Determine the (X, Y) coordinate at the center of the cell enclosing the given text.  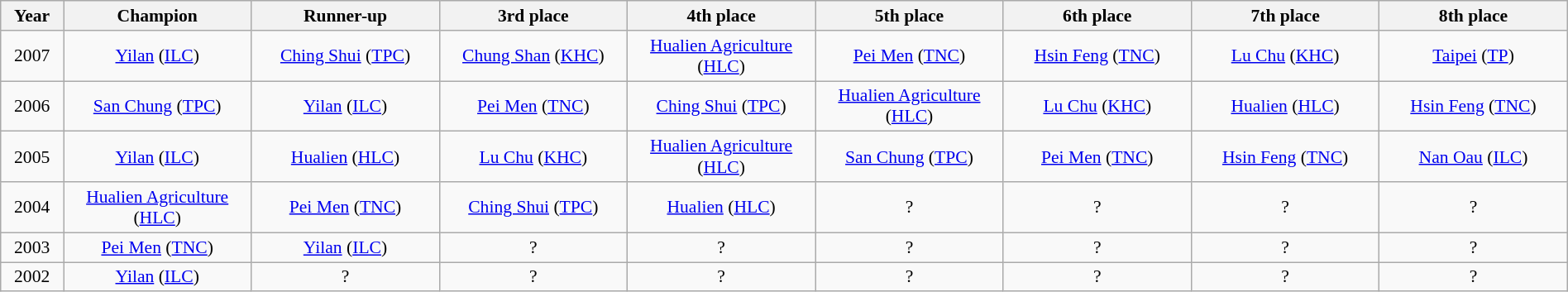
Taipei (TP) (1474, 56)
7th place (1285, 16)
2006 (32, 106)
Nan Oau (ILC) (1474, 157)
2005 (32, 157)
8th place (1474, 16)
2007 (32, 56)
Champion (157, 16)
3rd place (533, 16)
5th place (910, 16)
2003 (32, 247)
4th place (721, 16)
Year (32, 16)
Chung Shan (KHC) (533, 56)
Runner-up (346, 16)
6th place (1097, 16)
2004 (32, 207)
2002 (32, 277)
